Locate the cell with the specified text and output its [X, Y] center coordinate. 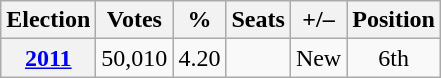
Position [394, 20]
% [200, 20]
Seats [258, 20]
4.20 [200, 58]
+/– [318, 20]
New [318, 58]
Election [48, 20]
2011 [48, 58]
50,010 [134, 58]
Votes [134, 20]
6th [394, 58]
